Find where the given text appears and provide that cell's center as (X, Y) coordinate. 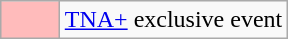
TNA+ exclusive event (174, 20)
